Detect which cell encompasses the target text, then output its (X, Y) center coordinate. 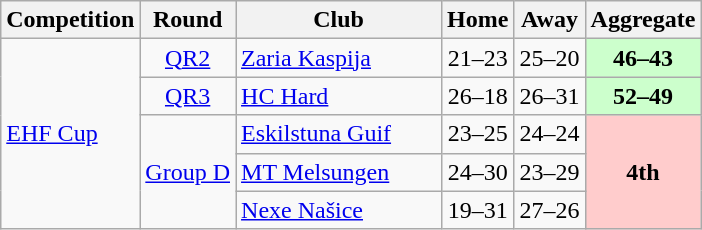
19–31 (478, 210)
Eskilstuna Guif (339, 134)
25–20 (550, 58)
24–30 (478, 172)
Away (550, 20)
Nexe Našice (339, 210)
HC Hard (339, 96)
23–29 (550, 172)
Round (188, 20)
26–18 (478, 96)
QR3 (188, 96)
52–49 (643, 96)
26–31 (550, 96)
21–23 (478, 58)
Home (478, 20)
Group D (188, 172)
4th (643, 172)
Club (339, 20)
Zaria Kaspija (339, 58)
46–43 (643, 58)
Competition (70, 20)
EHF Cup (70, 134)
Aggregate (643, 20)
QR2 (188, 58)
MT Melsungen (339, 172)
27–26 (550, 210)
23–25 (478, 134)
24–24 (550, 134)
